Provide the (x, y) coordinate of the cell's center where the given text is located.  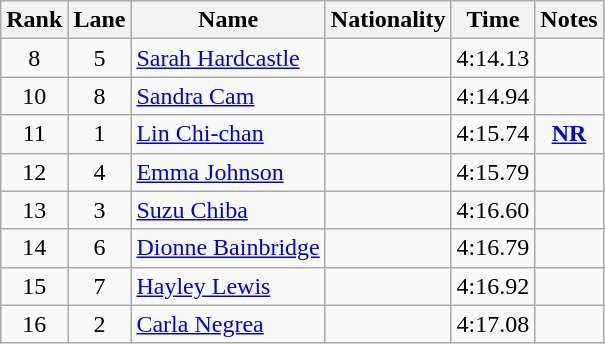
4:15.79 (493, 172)
Sandra Cam (228, 96)
Emma Johnson (228, 172)
Notes (569, 20)
Lin Chi-chan (228, 134)
NR (569, 134)
4:16.79 (493, 248)
5 (100, 58)
4:16.60 (493, 210)
7 (100, 286)
10 (34, 96)
14 (34, 248)
16 (34, 324)
4:14.94 (493, 96)
6 (100, 248)
Time (493, 20)
4:15.74 (493, 134)
4:17.08 (493, 324)
Carla Negrea (228, 324)
13 (34, 210)
4 (100, 172)
Rank (34, 20)
3 (100, 210)
11 (34, 134)
4:16.92 (493, 286)
2 (100, 324)
Lane (100, 20)
Hayley Lewis (228, 286)
12 (34, 172)
Suzu Chiba (228, 210)
15 (34, 286)
Name (228, 20)
Dionne Bainbridge (228, 248)
Sarah Hardcastle (228, 58)
4:14.13 (493, 58)
Nationality (388, 20)
1 (100, 134)
